Provide the [x, y] coordinate of the cell's center where the given text is located.  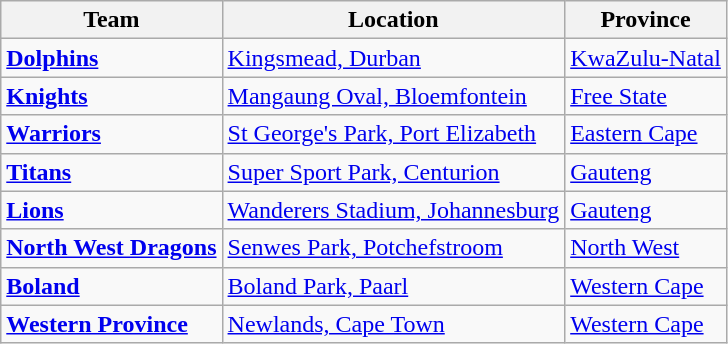
Location [394, 20]
Wanderers Stadium, Johannesburg [394, 210]
Team [112, 20]
Free State [646, 96]
Knights [112, 96]
North West [646, 248]
Lions [112, 210]
Super Sport Park, Centurion [394, 172]
KwaZulu-Natal [646, 58]
Western Province [112, 324]
Kingsmead, Durban [394, 58]
Senwes Park, Potchefstroom [394, 248]
Newlands, Cape Town [394, 324]
Boland [112, 286]
St George's Park, Port Elizabeth [394, 134]
Titans [112, 172]
Boland Park, Paarl [394, 286]
Warriors [112, 134]
Eastern Cape [646, 134]
North West Dragons [112, 248]
Mangaung Oval, Bloemfontein [394, 96]
Province [646, 20]
Dolphins [112, 58]
